Locate the cell with the specified text and output its (X, Y) center coordinate. 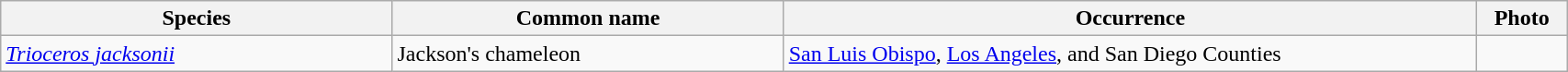
Occurrence (1130, 18)
Trioceros jacksonii (197, 54)
Common name (588, 18)
San Luis Obispo, Los Angeles, and San Diego Counties (1130, 54)
Photo (1522, 18)
Species (197, 18)
Jackson's chameleon (588, 54)
